Return the (x, y) coordinate for the center point of the cell that contains the specified text.  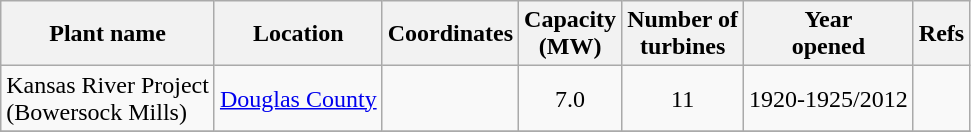
Kansas River Project(Bowersock Mills) (108, 98)
Plant name (108, 34)
Number ofturbines (683, 34)
11 (683, 98)
Location (298, 34)
Coordinates (450, 34)
1920-1925/2012 (829, 98)
Yearopened (829, 34)
7.0 (570, 98)
Refs (941, 34)
Douglas County (298, 98)
Capacity(MW) (570, 34)
